For the text-containing cell, return its midpoint in (X, Y) coordinate format. 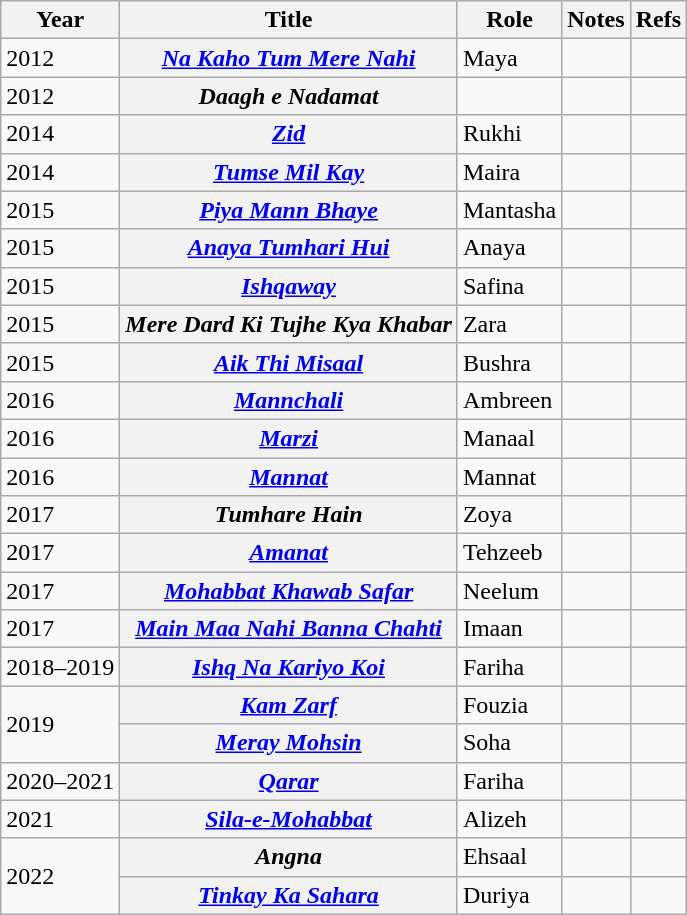
Bushra (509, 362)
Safina (509, 286)
Neelum (509, 591)
Duriya (509, 895)
Notes (596, 20)
Maira (509, 172)
Alizeh (509, 819)
Meray Mohsin (289, 743)
Tehzeeb (509, 553)
Rukhi (509, 134)
Tumhare Hain (289, 515)
Mantasha (509, 210)
Ambreen (509, 400)
2018–2019 (60, 667)
Mannchali (289, 400)
Na Kaho Tum Mere Nahi (289, 58)
Fouzia (509, 705)
Zid (289, 134)
Anaya (509, 248)
Manaal (509, 438)
Ishqaway (289, 286)
Year (60, 20)
Zara (509, 324)
Marzi (289, 438)
Daagh e Nadamat (289, 96)
Anaya Tumhari Hui (289, 248)
Title (289, 20)
Qarar (289, 781)
Kam Zarf (289, 705)
Mohabbat Khawab Safar (289, 591)
Zoya (509, 515)
Amanat (289, 553)
Mere Dard Ki Tujhe Kya Khabar (289, 324)
Tumse Mil Kay (289, 172)
2019 (60, 724)
Refs (658, 20)
Sila-e-Mohabbat (289, 819)
Ishq Na Kariyo Koi (289, 667)
2020–2021 (60, 781)
2022 (60, 876)
Imaan (509, 629)
Maya (509, 58)
Role (509, 20)
Main Maa Nahi Banna Chahti (289, 629)
Piya Mann Bhaye (289, 210)
Angna (289, 857)
Tinkay Ka Sahara (289, 895)
Soha (509, 743)
2021 (60, 819)
Ehsaal (509, 857)
Aik Thi Misaal (289, 362)
